Return (X, Y) of the center of cell containing provided text 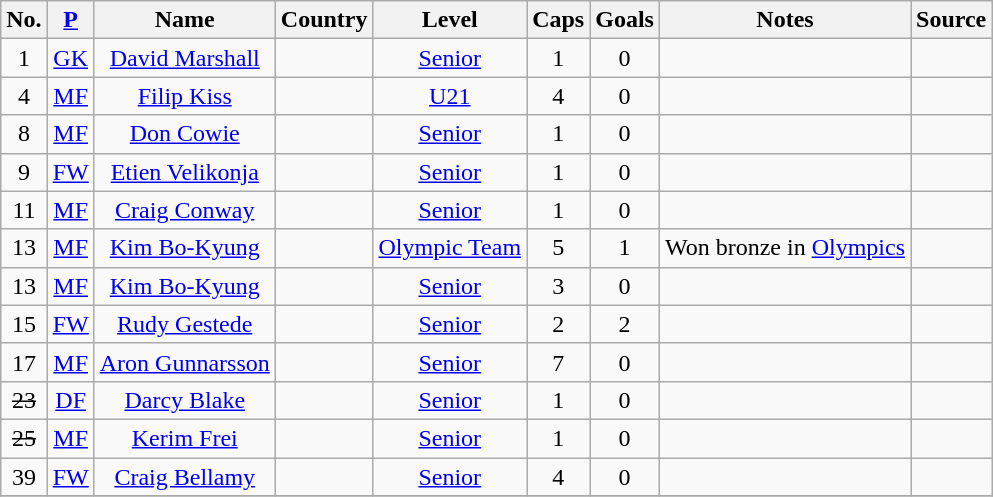
Craig Bellamy (184, 477)
Caps (558, 20)
DF (70, 400)
U21 (450, 96)
GK (70, 58)
Level (450, 20)
Name (184, 20)
Aron Gunnarsson (184, 362)
Olympic Team (450, 248)
Country (324, 20)
Notes (784, 20)
David Marshall (184, 58)
25 (24, 438)
Filip Kiss (184, 96)
23 (24, 400)
Goals (625, 20)
9 (24, 172)
15 (24, 324)
No. (24, 20)
7 (558, 362)
3 (558, 286)
Craig Conway (184, 210)
Won bronze in Olympics (784, 248)
Rudy Gestede (184, 324)
11 (24, 210)
39 (24, 477)
P (70, 20)
17 (24, 362)
Etien Velikonja (184, 172)
8 (24, 134)
Don Cowie (184, 134)
Kerim Frei (184, 438)
5 (558, 248)
Source (952, 20)
Darcy Blake (184, 400)
